Capture the cell that displays the provided text and extract its [X, Y] central coordinate. 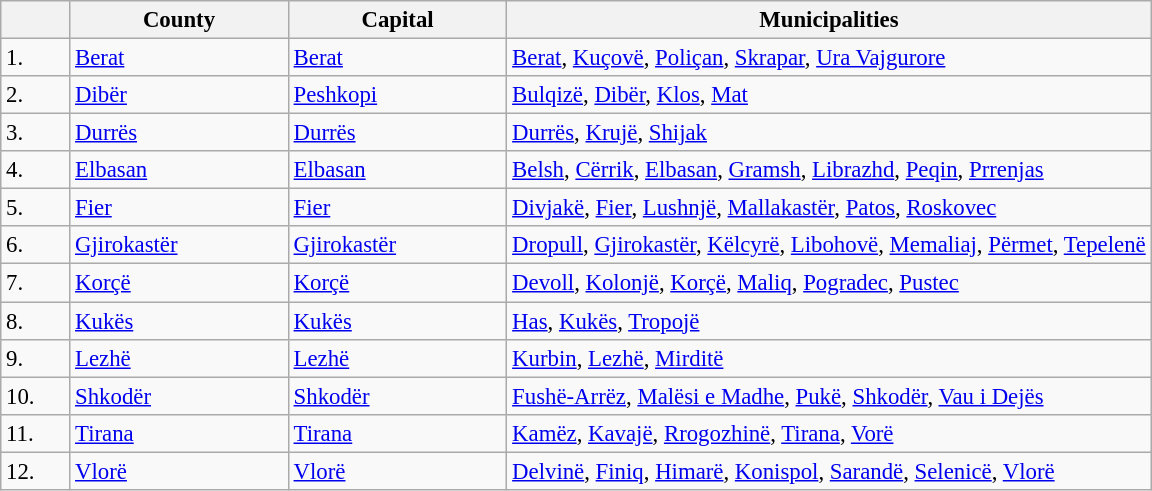
12. [36, 471]
Dropull, Gjirokastër, Këlcyrë, Libohovë, Memaliaj, Përmet, Tepelenë [829, 245]
Divjakë, Fier, Lushnjë, Mallakastër, Patos, Roskovec [829, 208]
Berat, Kuçovë, Poliçan, Skrapar, Ura Vajgurore [829, 58]
9. [36, 358]
3. [36, 133]
Bulqizë, Dibër, Klos, Mat [829, 95]
5. [36, 208]
1. [36, 58]
Municipalities [829, 20]
7. [36, 283]
11. [36, 433]
6. [36, 245]
Kamëz, Kavajë, Rrogozhinë, Tirana, Vorë [829, 433]
Kurbin, Lezhë, Mirditë [829, 358]
County [180, 20]
4. [36, 170]
Dibër [180, 95]
Peshkopi [398, 95]
8. [36, 321]
Delvinë, Finiq, Himarë, Konispol, Sarandë, Selenicë, Vlorë [829, 471]
Has, Kukës, Tropojë [829, 321]
10. [36, 396]
Durrës, Krujë, Shijak [829, 133]
Devoll, Kolonjë, Korçë, Maliq, Pogradec, Pustec [829, 283]
Belsh, Cërrik, Elbasan, Gramsh, Librazhd, Peqin, Prrenjas [829, 170]
Fushë-Arrëz, Malësi e Madhe, Pukë, Shkodër, Vau i Dejës [829, 396]
2. [36, 95]
Capital [398, 20]
